Scan for the cell matching the given text and deliver its (x, y) coordinate at center. 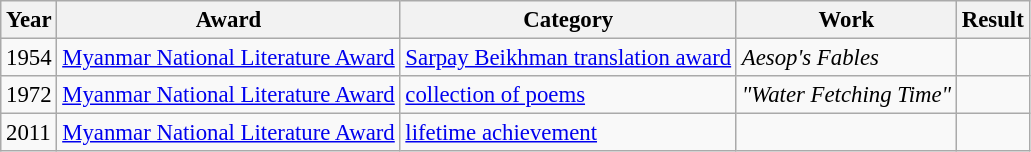
lifetime achievement (568, 133)
collection of poems (568, 95)
Work (846, 20)
"Water Fetching Time" (846, 95)
1972 (29, 95)
Category (568, 20)
Year (29, 20)
2011 (29, 133)
Award (228, 20)
Aesop's Fables (846, 58)
1954 (29, 58)
Sarpay Beikhman translation award (568, 58)
Result (992, 20)
